Pinpoint the cell where the given text exists, returning its (x, y) midpoint coordinate. 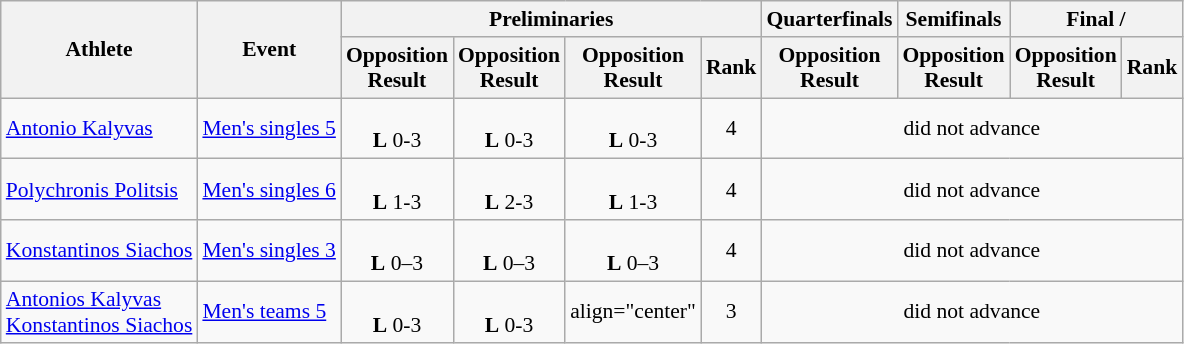
Konstantinos Siachos (100, 250)
align="center" (633, 312)
Quarterfinals (829, 19)
Antonio Kalyvas (100, 128)
Men's singles 5 (269, 128)
Semifinals (953, 19)
Men's singles 3 (269, 250)
L 2-3 (509, 190)
Event (269, 50)
Men's singles 6 (269, 190)
Polychronis Politsis (100, 190)
3 (732, 312)
Athlete (100, 50)
Preliminaries (552, 19)
Antonios Kalyvas Konstantinos Siachos (100, 312)
Final / (1096, 19)
Men's teams 5 (269, 312)
